Output the (x, y) coordinate of the center of the cell containing the given text.  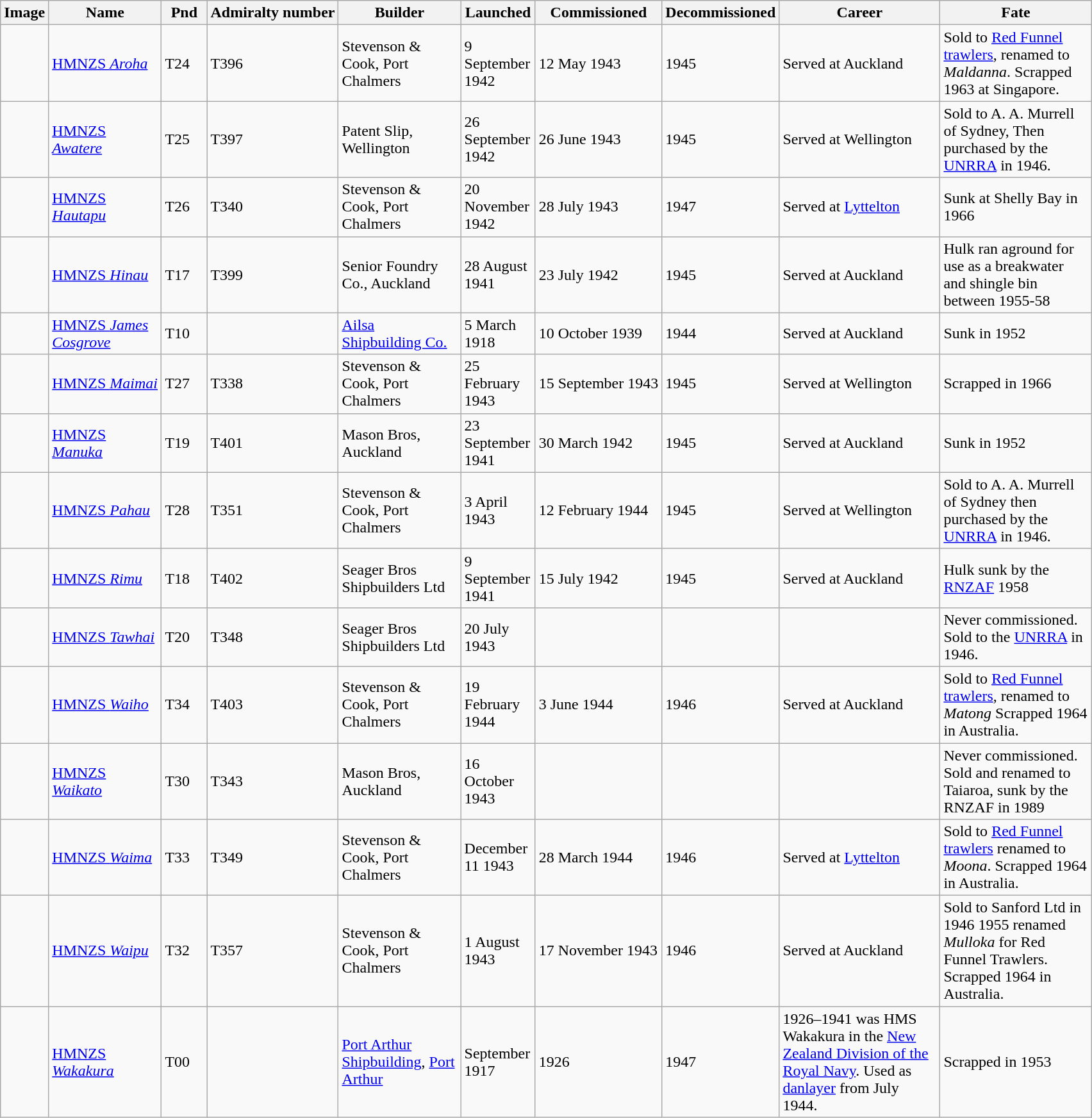
3 June 1944 (599, 705)
Ailsa Shipbuilding Co. (400, 333)
HMNZS Wakakura (105, 1062)
1944 (720, 333)
Sunk at Shelly Bay in 1966 (1016, 207)
Commissioned (599, 13)
9 September 1942 (498, 63)
Admiralty number (273, 13)
Hulk ran aground for use as a breakwater and shingle bin between 1955-58 (1016, 274)
HMNZS Hautapu (105, 207)
Sold to Red Funnel trawlers, renamed to Matong Scrapped 1964 in Australia. (1016, 705)
HMNZS Waima (105, 857)
3 April 1943 (498, 510)
T17 (185, 274)
25 February 1943 (498, 384)
26 September 1942 (498, 140)
T34 (185, 705)
T343 (273, 782)
T401 (273, 443)
Career (860, 13)
T349 (273, 857)
T00 (185, 1062)
Launched (498, 13)
T402 (273, 578)
T26 (185, 207)
T18 (185, 578)
Scrapped in 1966 (1016, 384)
30 March 1942 (599, 443)
Port Arthur Shipbuilding, Port Arthur (400, 1062)
September 1917 (498, 1062)
5 March 1918 (498, 333)
HMNZS Pahau (105, 510)
HMNZS Manuka (105, 443)
T19 (185, 443)
T357 (273, 951)
10 October 1939 (599, 333)
Pnd (185, 13)
15 July 1942 (599, 578)
28 July 1943 (599, 207)
HMNZS Waipu (105, 951)
T351 (273, 510)
T396 (273, 63)
28 August 1941 (498, 274)
Sold to Sanford Ltd in 1946 1955 renamed Mulloka for Red Funnel Trawlers. Scrapped 1964 in Australia. (1016, 951)
12 February 1944 (599, 510)
T348 (273, 637)
12 May 1943 (599, 63)
Patent Slip, Wellington (400, 140)
19 February 1944 (498, 705)
Never commissioned. Sold to the UNRRA in 1946. (1016, 637)
Sold to A. A. Murrell of Sydney then purchased by the UNRRA in 1946. (1016, 510)
Builder (400, 13)
26 June 1943 (599, 140)
20 November 1942 (498, 207)
T20 (185, 637)
T397 (273, 140)
Name (105, 13)
HMNZS Aroha (105, 63)
HMNZS Awatere (105, 140)
Image (24, 13)
T32 (185, 951)
T24 (185, 63)
23 September 1941 (498, 443)
T340 (273, 207)
T30 (185, 782)
23 July 1942 (599, 274)
Decommissioned (720, 13)
Sold to Red Funnel trawlers renamed to Moona. Scrapped 1964 in Australia. (1016, 857)
1926 (599, 1062)
HMNZS Waikato (105, 782)
Never commissioned. Sold and renamed to Taiaroa, sunk by the RNZAF in 1989 (1016, 782)
Sold to A. A. Murrell of Sydney, Then purchased by the UNRRA in 1946. (1016, 140)
28 March 1944 (599, 857)
9 September 1941 (498, 578)
17 November 1943 (599, 951)
HMNZS Rimu (105, 578)
Sold to Red Funnel trawlers, renamed to Maldanna. Scrapped 1963 at Singapore. (1016, 63)
T33 (185, 857)
Fate (1016, 13)
20 July 1943 (498, 637)
T399 (273, 274)
Scrapped in 1953 (1016, 1062)
Senior Foundry Co., Auckland (400, 274)
HMNZS Hinau (105, 274)
T25 (185, 140)
HMNZS James Cosgrove (105, 333)
1926–1941 was HMS Wakakura in the New Zealand Division of the Royal Navy. Used as danlayer from July 1944. (860, 1062)
T403 (273, 705)
T338 (273, 384)
December 11 1943 (498, 857)
15 September 1943 (599, 384)
1 August 1943 (498, 951)
16 October 1943 (498, 782)
HMNZS Tawhai (105, 637)
T27 (185, 384)
T28 (185, 510)
Hulk sunk by the RNZAF 1958 (1016, 578)
T10 (185, 333)
HMNZS Waiho (105, 705)
HMNZS Maimai (105, 384)
